Find where the given text appears and provide that cell's center as (x, y) coordinate. 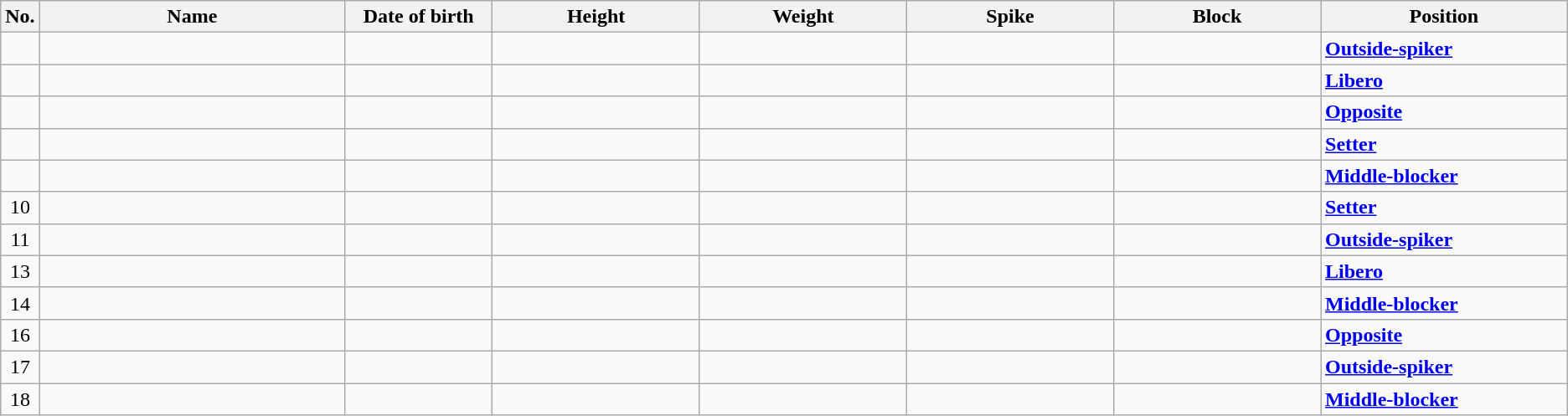
11 (20, 239)
13 (20, 271)
Position (1444, 17)
17 (20, 367)
Name (192, 17)
Date of birth (418, 17)
10 (20, 208)
Spike (1010, 17)
Weight (802, 17)
18 (20, 399)
No. (20, 17)
14 (20, 303)
Block (1216, 17)
16 (20, 335)
Height (596, 17)
